Scan for the cell matching the given text and deliver its [x, y] coordinate at center. 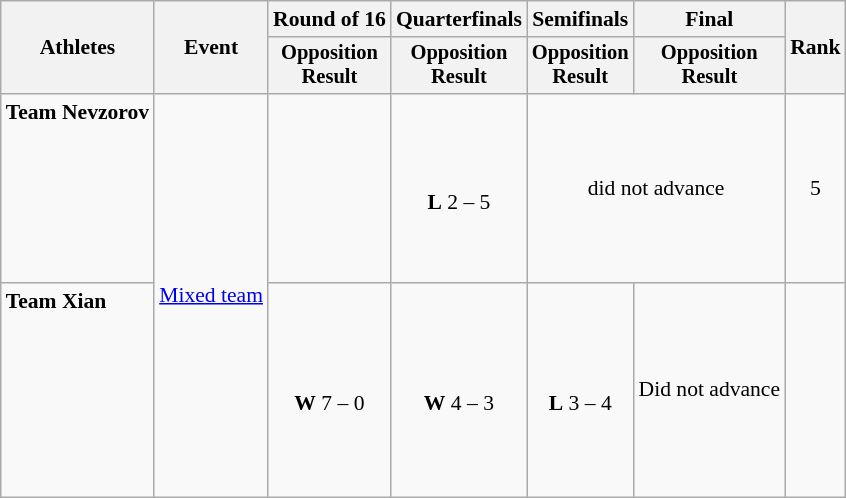
Mixed team [211, 296]
Event [211, 48]
Rank [816, 48]
Quarterfinals [459, 19]
Did not advance [710, 390]
Semifinals [580, 19]
L 3 – 4 [580, 390]
Team Xian [78, 390]
did not advance [656, 188]
L 2 – 5 [459, 188]
Athletes [78, 48]
Final [710, 19]
Round of 16 [330, 19]
W 4 – 3 [459, 390]
W 7 – 0 [330, 390]
Team Nevzorov [78, 188]
5 [816, 188]
